Search for the cell housing the specified text and yield its (X, Y) center coordinate. 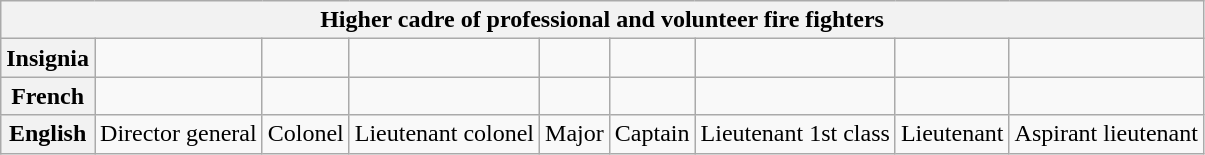
Aspirant lieutenant (1106, 134)
English (48, 134)
Captain (652, 134)
Director general (179, 134)
Lieutenant 1st class (795, 134)
Major (575, 134)
French (48, 96)
Lieutenant colonel (444, 134)
Lieutenant (952, 134)
Higher cadre of professional and volunteer fire fighters (602, 20)
Insignia (48, 58)
Colonel (306, 134)
